Determine the [x, y] coordinate at the center of the cell enclosing the given text.  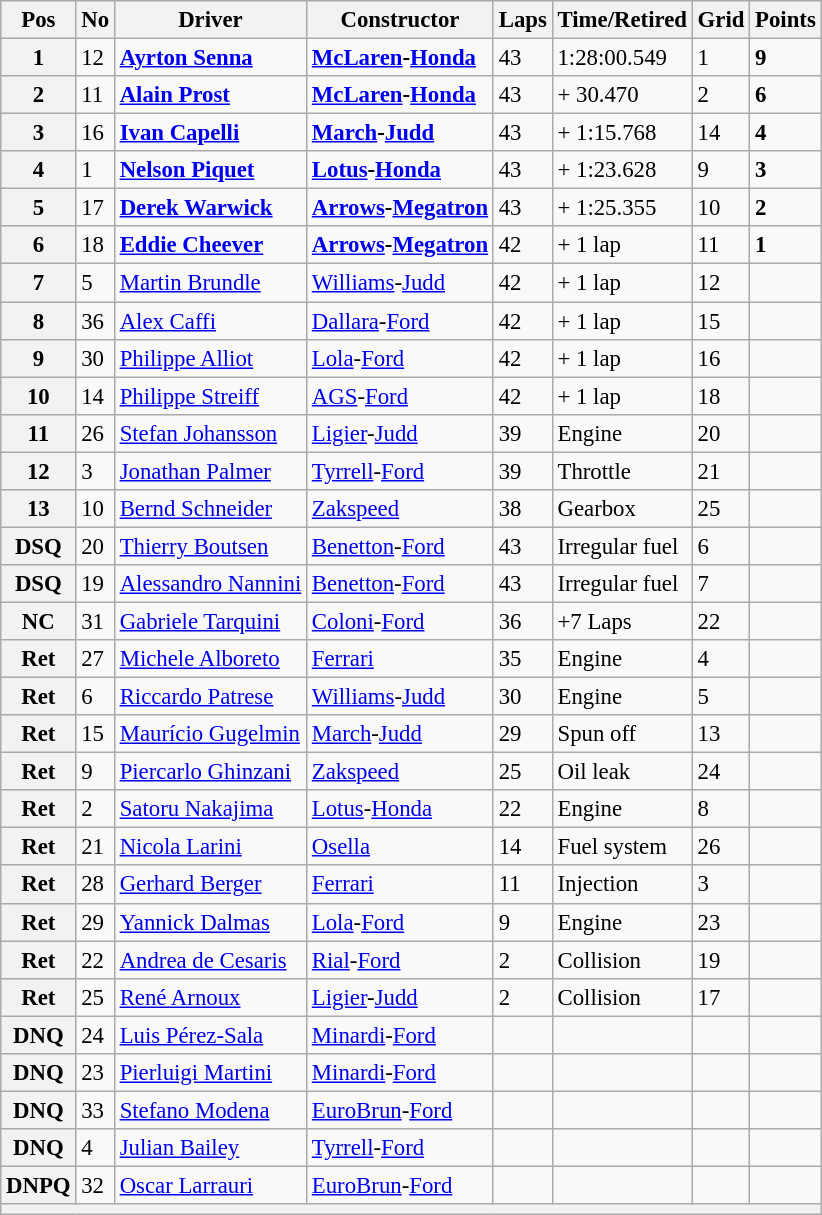
Eddie Cheever [210, 245]
Laps [522, 20]
Yannick Dalmas [210, 922]
32 [95, 1185]
Piercarlo Ghinzani [210, 772]
Alessandro Nannini [210, 584]
Riccardo Patrese [210, 697]
Satoru Nakajima [210, 809]
Philippe Streiff [210, 396]
Jonathan Palmer [210, 471]
Stefan Johansson [210, 433]
Luis Pérez-Sala [210, 1035]
Andrea de Cesaris [210, 960]
Stefano Modena [210, 1110]
Maurício Gugelmin [210, 734]
+ 1:25.355 [622, 208]
Pos [38, 20]
Time/Retired [622, 20]
Oscar Larrauri [210, 1185]
Michele Alboreto [210, 659]
Julian Bailey [210, 1148]
René Arnoux [210, 997]
+7 Laps [622, 621]
Martin Brundle [210, 283]
NC [38, 621]
Oil leak [622, 772]
Points [786, 20]
Gabriele Tarquini [210, 621]
28 [95, 885]
+ 1:15.768 [622, 133]
Osella [400, 847]
Driver [210, 20]
27 [95, 659]
Injection [622, 885]
Constructor [400, 20]
Philippe Alliot [210, 358]
Bernd Schneider [210, 509]
Alain Prost [210, 95]
Grid [720, 20]
Derek Warwick [210, 208]
Thierry Boutsen [210, 546]
Nelson Piquet [210, 170]
Ayrton Senna [210, 58]
1:28:00.549 [622, 58]
Dallara-Ford [400, 321]
DNPQ [38, 1185]
+ 30.470 [622, 95]
AGS-Ford [400, 396]
Pierluigi Martini [210, 1073]
33 [95, 1110]
Gerhard Berger [210, 885]
Nicola Larini [210, 847]
35 [522, 659]
No [95, 20]
Gearbox [622, 509]
Fuel system [622, 847]
+ 1:23.628 [622, 170]
Throttle [622, 471]
Rial-Ford [400, 960]
Coloni-Ford [400, 621]
38 [522, 509]
Ivan Capelli [210, 133]
Alex Caffi [210, 321]
31 [95, 621]
Spun off [622, 734]
